Determine the (x, y) coordinate at the center of the cell enclosing the given text.  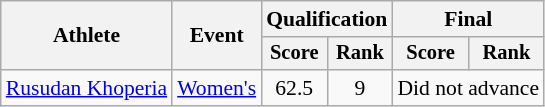
Athlete (86, 36)
Final (468, 19)
Rusudan Khoperia (86, 88)
Event (216, 36)
Women's (216, 88)
9 (360, 88)
62.5 (294, 88)
Did not advance (468, 88)
Qualification (326, 19)
